Extract the [x, y] coordinate from the center of the cell holding the provided text.  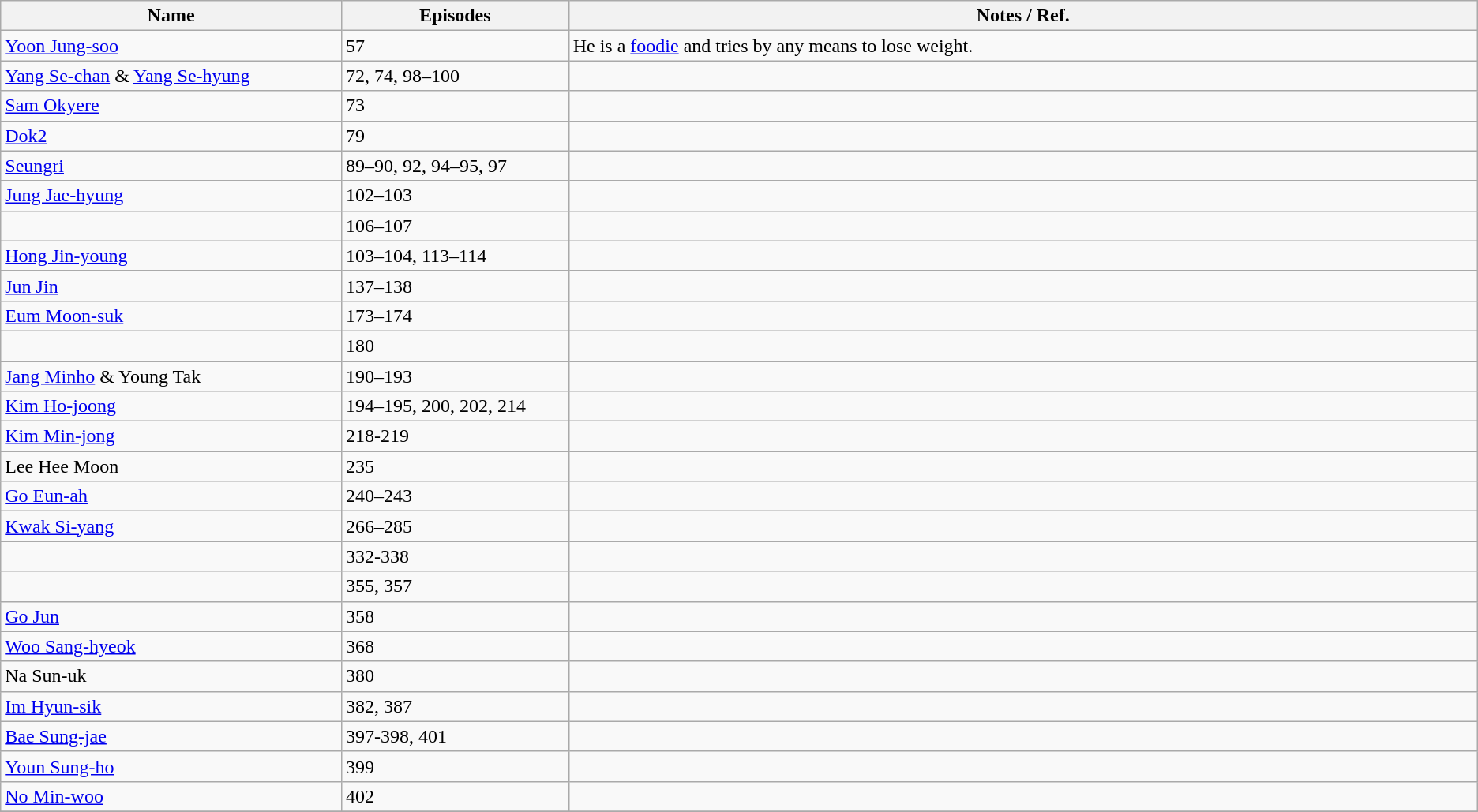
Go Eun-ah [171, 496]
Notes / Ref. [1023, 16]
72, 74, 98–100 [455, 76]
Youn Sung-ho [171, 766]
Na Sun-uk [171, 676]
Jang Minho & Young Tak [171, 376]
194–195, 200, 202, 214 [455, 406]
137–138 [455, 286]
Bae Sung-jae [171, 736]
382, 387 [455, 706]
380 [455, 676]
Episodes [455, 16]
Hong Jin-young [171, 256]
332-338 [455, 556]
Yang Se-chan & Yang Se-hyung [171, 76]
218-219 [455, 436]
No Min-woo [171, 796]
399 [455, 766]
Sam Okyere [171, 106]
402 [455, 796]
Jung Jae-hyung [171, 196]
102–103 [455, 196]
Kwak Si-yang [171, 526]
Name [171, 16]
Im Hyun-sik [171, 706]
Go Jun [171, 616]
240–243 [455, 496]
106–107 [455, 226]
79 [455, 136]
89–90, 92, 94–95, 97 [455, 166]
Woo Sang-hyeok [171, 646]
103–104, 113–114 [455, 256]
Jun Jin [171, 286]
Eum Moon-suk [171, 316]
190–193 [455, 376]
173–174 [455, 316]
Dok2 [171, 136]
235 [455, 466]
358 [455, 616]
355, 357 [455, 586]
180 [455, 346]
Seungri [171, 166]
57 [455, 46]
Kim Ho-joong [171, 406]
266–285 [455, 526]
Yoon Jung-soo [171, 46]
397-398, 401 [455, 736]
73 [455, 106]
He is a foodie and tries by any means to lose weight. [1023, 46]
Lee Hee Moon [171, 466]
368 [455, 646]
Kim Min-jong [171, 436]
